Identify which cell holds the provided text, then report its [X, Y] central coordinate. 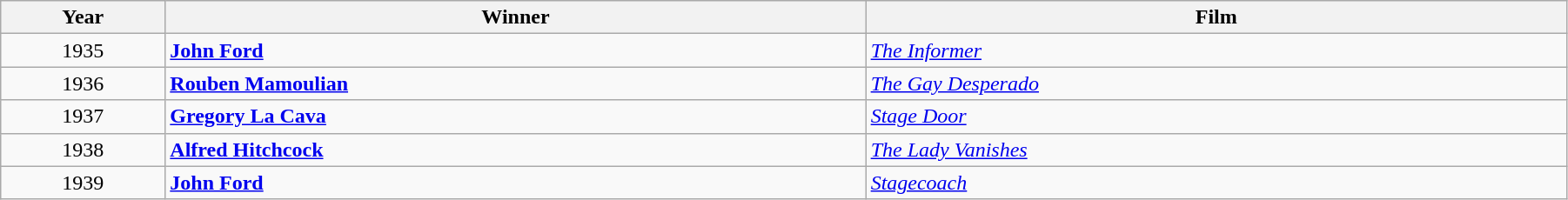
Rouben Mamoulian [515, 83]
Film [1216, 17]
The Informer [1216, 50]
Winner [515, 17]
1937 [84, 117]
1939 [84, 183]
1938 [84, 150]
1935 [84, 50]
Gregory La Cava [515, 117]
Stage Door [1216, 117]
Alfred Hitchcock [515, 150]
1936 [84, 83]
The Lady Vanishes [1216, 150]
Year [84, 17]
Stagecoach [1216, 183]
The Gay Desperado [1216, 83]
